From the cell containing the given text, extract its center point as (x, y) coordinate. 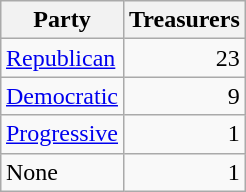
Progressive (62, 134)
None (62, 172)
Treasurers (185, 20)
Democratic (62, 96)
Republican (62, 58)
Party (62, 20)
23 (185, 58)
9 (185, 96)
